Extract the (X, Y) coordinate from the center of the cell holding the provided text.  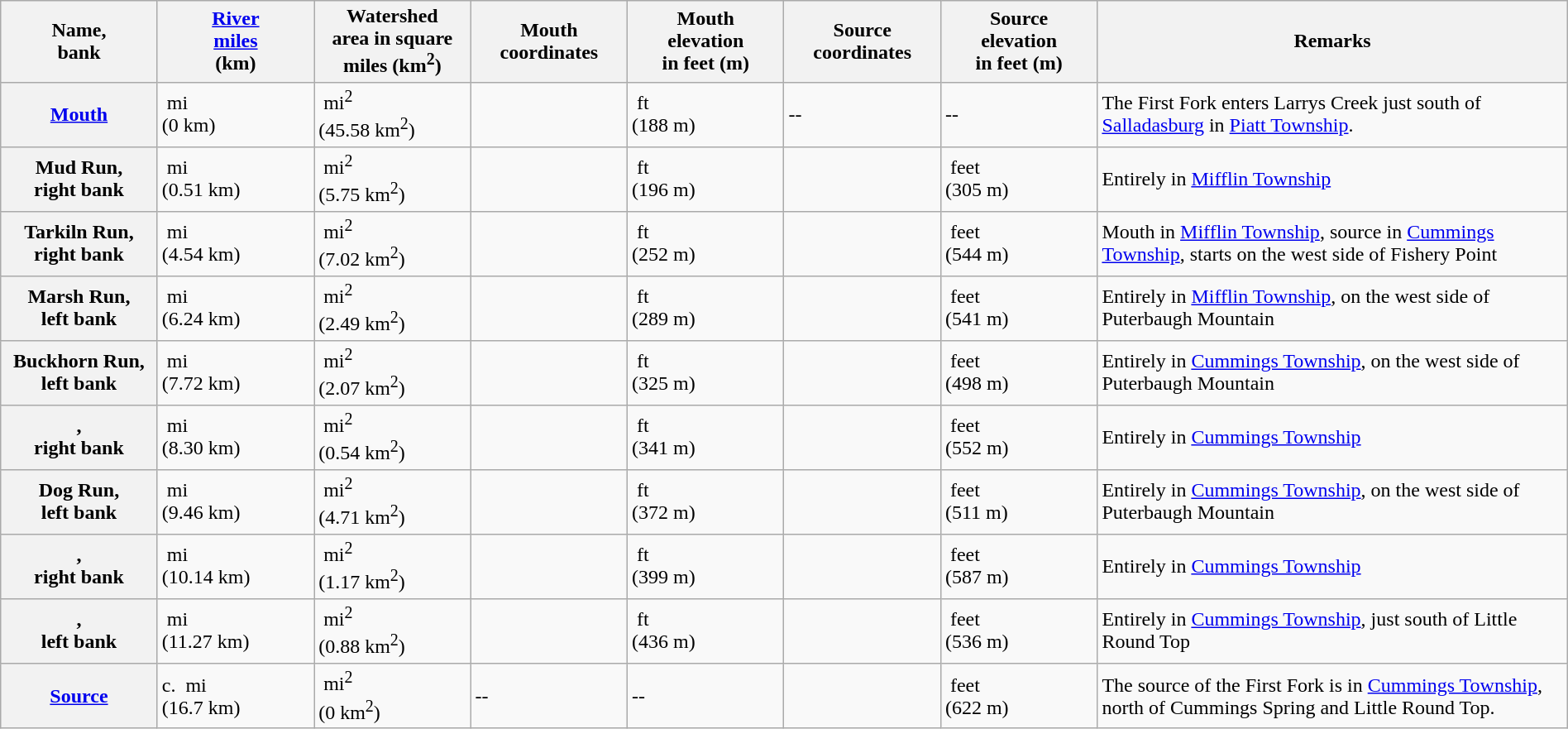
mi2 (4.71 km2) (392, 502)
River miles (km) (235, 41)
ft (372 m) (706, 502)
mi (0 km) (235, 114)
Entirely in Cummings Township, just south of Little Round Top (1332, 631)
mi2 (2.49 km2) (392, 308)
Dog Run,left bank (79, 502)
feet(498 m) (1019, 372)
ft (289 m) (706, 308)
feet(536 m) (1019, 631)
feet(541 m) (1019, 308)
feet(544 m) (1019, 243)
ft (196 m) (706, 179)
mi2 (2.07 km2) (392, 372)
mi2 (0.54 km2) (392, 438)
c. mi (16.7 km) (235, 696)
Mouth coordinates (549, 41)
Source elevation in feet (m) (1019, 41)
Marsh Run,left bank (79, 308)
Buckhorn Run,left bank (79, 372)
The source of the First Fork is in Cummings Township, north of Cummings Spring and Little Round Top. (1332, 696)
ft (188 m) (706, 114)
mi (8.30 km) (235, 438)
Entirely in Mifflin Township (1332, 179)
mi (4.54 km) (235, 243)
ft (399 m) (706, 567)
mi (10.14 km) (235, 567)
The First Fork enters Larrys Creek just south of Salladasburg in Piatt Township. (1332, 114)
Tarkiln Run,right bank (79, 243)
,left bank (79, 631)
ft (325 m) (706, 372)
mi2 (0.88 km2) (392, 631)
Watershedarea in square miles (km2) (392, 41)
mi2 (45.58 km2) (392, 114)
Source (79, 696)
Remarks (1332, 41)
feet(552 m) (1019, 438)
ft (436 m) (706, 631)
Mouth (79, 114)
mi2 (5.75 km2) (392, 179)
mi (9.46 km) (235, 502)
feet(587 m) (1019, 567)
mi (7.72 km) (235, 372)
feet(305 m) (1019, 179)
mi2 (0 km2) (392, 696)
Mouth in Mifflin Township, source in Cummings Township, starts on the west side of Fishery Point (1332, 243)
Name, bank (79, 41)
mi (0.51 km) (235, 179)
Mud Run,right bank (79, 179)
Source coordinates (862, 41)
mi2 (1.17 km2) (392, 567)
Mouth elevation in feet (m) (706, 41)
ft (252 m) (706, 243)
mi (6.24 km) (235, 308)
mi (11.27 km) (235, 631)
feet(511 m) (1019, 502)
feet(622 m) (1019, 696)
mi2 (7.02 km2) (392, 243)
ft (341 m) (706, 438)
Entirely in Mifflin Township, on the west side of Puterbaugh Mountain (1332, 308)
